Return the (X, Y) coordinate for the center point of the cell that contains the specified text.  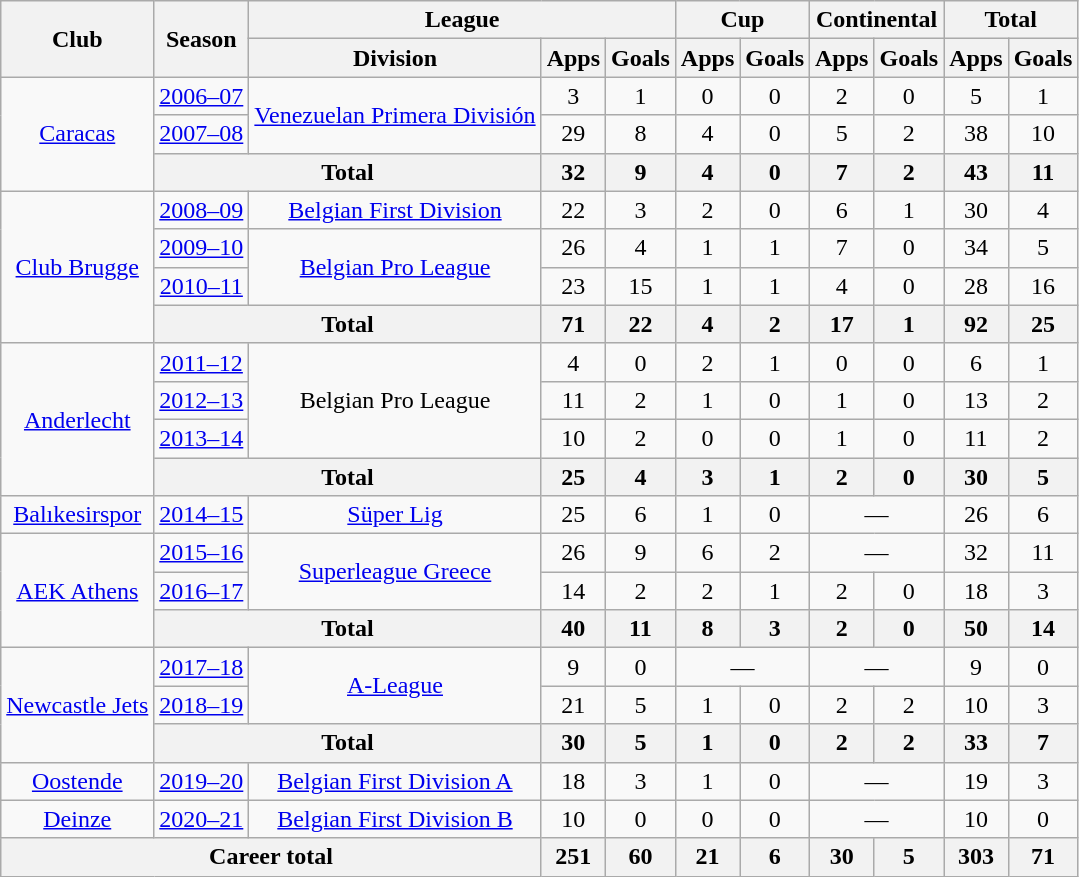
Deinze (78, 819)
Balıkesirspor (78, 515)
Career total (271, 857)
33 (976, 743)
23 (573, 286)
50 (976, 629)
38 (976, 134)
2009–10 (202, 248)
Season (202, 39)
Anderlecht (78, 419)
2014–15 (202, 515)
2007–08 (202, 134)
40 (573, 629)
2015–16 (202, 553)
43 (976, 172)
Süper Lig (395, 515)
2011–12 (202, 362)
2017–18 (202, 667)
Club Brugge (78, 267)
15 (641, 286)
Venezuelan Primera División (395, 115)
2019–20 (202, 781)
AEK Athens (78, 591)
2012–13 (202, 400)
Caracas (78, 134)
34 (976, 248)
Newcastle Jets (78, 705)
13 (976, 400)
League (462, 20)
2016–17 (202, 591)
2020–21 (202, 819)
2008–09 (202, 210)
2018–19 (202, 705)
19 (976, 781)
60 (641, 857)
Belgian First Division B (395, 819)
Club (78, 39)
Superleague Greece (395, 572)
Belgian First Division (395, 210)
Cup (742, 20)
92 (976, 324)
Continental (877, 20)
16 (1043, 286)
29 (573, 134)
251 (573, 857)
Oostende (78, 781)
2013–14 (202, 438)
303 (976, 857)
28 (976, 286)
2006–07 (202, 96)
Division (395, 58)
Belgian First Division A (395, 781)
17 (842, 324)
A-League (395, 686)
2010–11 (202, 286)
